Identify which cell holds the provided text, then report its (x, y) central coordinate. 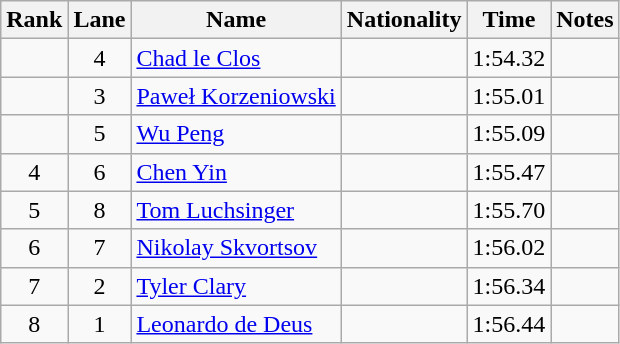
Tom Luchsinger (236, 210)
Leonardo de Deus (236, 324)
Notes (585, 20)
3 (100, 96)
1:55.01 (509, 96)
1:56.44 (509, 324)
2 (100, 286)
Nationality (404, 20)
Nikolay Skvortsov (236, 248)
Time (509, 20)
1:55.70 (509, 210)
Tyler Clary (236, 286)
Chen Yin (236, 172)
Lane (100, 20)
Name (236, 20)
1:54.32 (509, 58)
Rank (34, 20)
1:56.34 (509, 286)
Wu Peng (236, 134)
1:56.02 (509, 248)
Paweł Korzeniowski (236, 96)
1:55.47 (509, 172)
1 (100, 324)
1:55.09 (509, 134)
Chad le Clos (236, 58)
